Pinpoint the cell where the given text exists, returning its (x, y) midpoint coordinate. 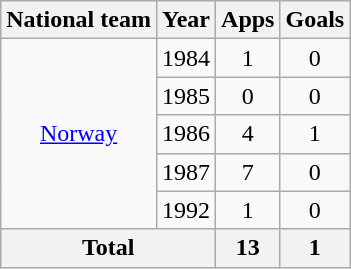
1992 (186, 210)
7 (248, 172)
13 (248, 248)
1987 (186, 172)
Total (108, 248)
Apps (248, 20)
Goals (315, 20)
Norway (79, 134)
1985 (186, 96)
Year (186, 20)
1984 (186, 58)
4 (248, 134)
National team (79, 20)
1986 (186, 134)
